Find where the given text appears and provide that cell's center as [x, y] coordinate. 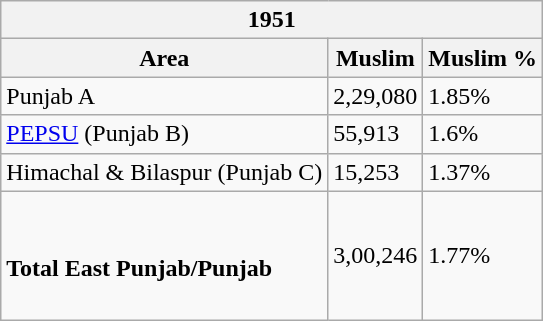
3,00,246 [376, 256]
PEPSU (Punjab B) [164, 134]
Total East Punjab/Punjab [164, 256]
1951 [272, 20]
1.85% [483, 96]
Himachal & Bilaspur (Punjab C) [164, 172]
15,253 [376, 172]
55,913 [376, 134]
Punjab A [164, 96]
2,29,080 [376, 96]
1.6% [483, 134]
Muslim [376, 58]
Area [164, 58]
Muslim % [483, 58]
1.77% [483, 256]
1.37% [483, 172]
